Locate the cell with the specified text and output its (X, Y) center coordinate. 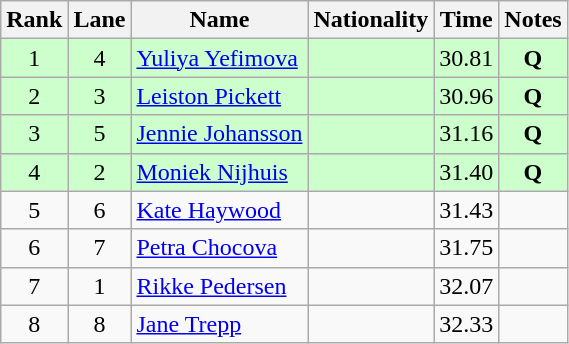
Petra Chocova (220, 248)
Lane (100, 20)
30.81 (466, 58)
31.16 (466, 134)
31.40 (466, 172)
Jennie Johansson (220, 134)
30.96 (466, 96)
Kate Haywood (220, 210)
32.07 (466, 286)
Rank (34, 20)
Notes (533, 20)
Name (220, 20)
Moniek Nijhuis (220, 172)
Nationality (371, 20)
31.43 (466, 210)
32.33 (466, 324)
Yuliya Yefimova (220, 58)
31.75 (466, 248)
Rikke Pedersen (220, 286)
Jane Trepp (220, 324)
Leiston Pickett (220, 96)
Time (466, 20)
